Determine the [X, Y] coordinate at the center of the cell enclosing the given text.  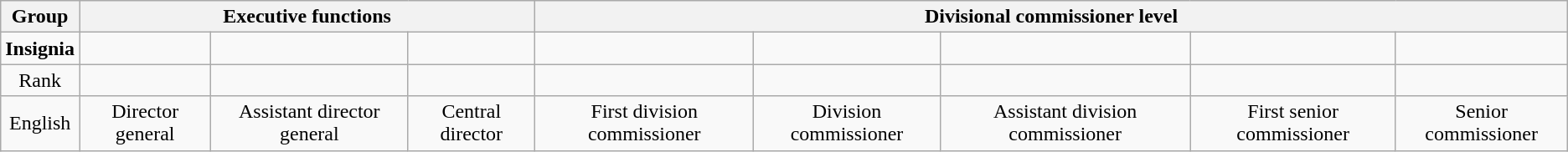
Divisional commissioner level [1051, 17]
Assistant director general [310, 124]
Insignia [40, 48]
Executive functions [307, 17]
Group [40, 17]
First senior commissioner [1293, 124]
English [40, 124]
Director general [146, 124]
Central director [472, 124]
Rank [40, 80]
Senior commissioner [1481, 124]
Division commissioner [847, 124]
Assistant division commissioner [1065, 124]
First division commissioner [645, 124]
